Find where the given text appears and provide that cell's center as [X, Y] coordinate. 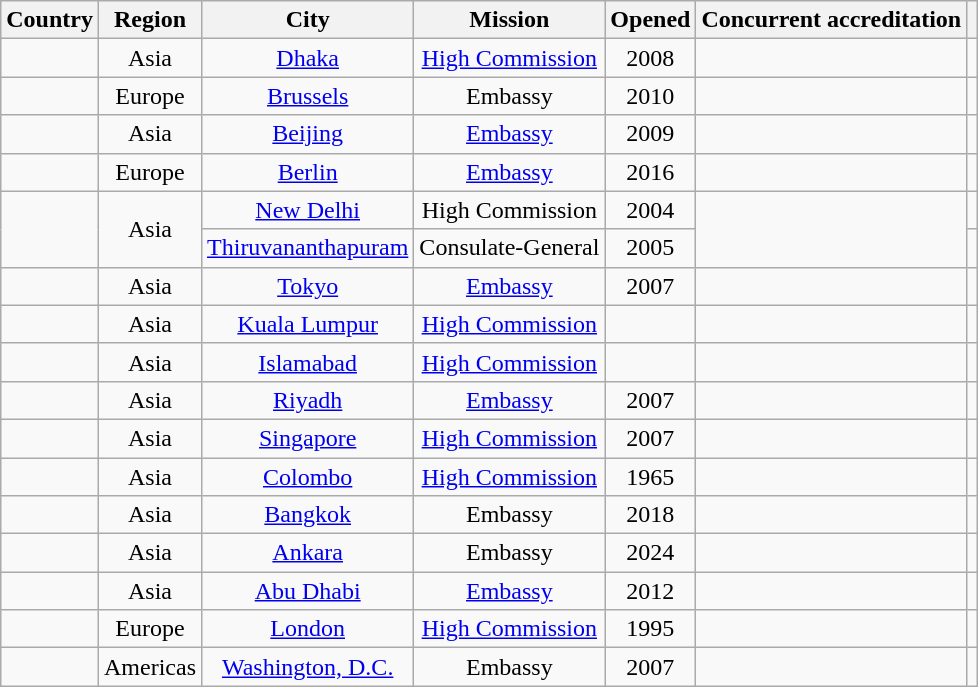
Berlin [308, 172]
2008 [650, 58]
Ankara [308, 553]
Kuala Lumpur [308, 324]
Dhaka [308, 58]
1965 [650, 477]
Americas [150, 667]
Consulate-General [510, 248]
2016 [650, 172]
Bangkok [308, 515]
Brussels [308, 96]
2018 [650, 515]
Tokyo [308, 286]
Singapore [308, 438]
2005 [650, 248]
2010 [650, 96]
Mission [510, 20]
Riyadh [308, 400]
New Delhi [308, 210]
Abu Dhabi [308, 591]
Washington, D.C. [308, 667]
Opened [650, 20]
2012 [650, 591]
1995 [650, 629]
Beijing [308, 134]
Thiruvananthapuram [308, 248]
Region [150, 20]
2024 [650, 553]
London [308, 629]
Concurrent accreditation [832, 20]
Islamabad [308, 362]
2004 [650, 210]
Country [50, 20]
2009 [650, 134]
Colombo [308, 477]
City [308, 20]
